Return [X, Y] of the center of cell containing provided text 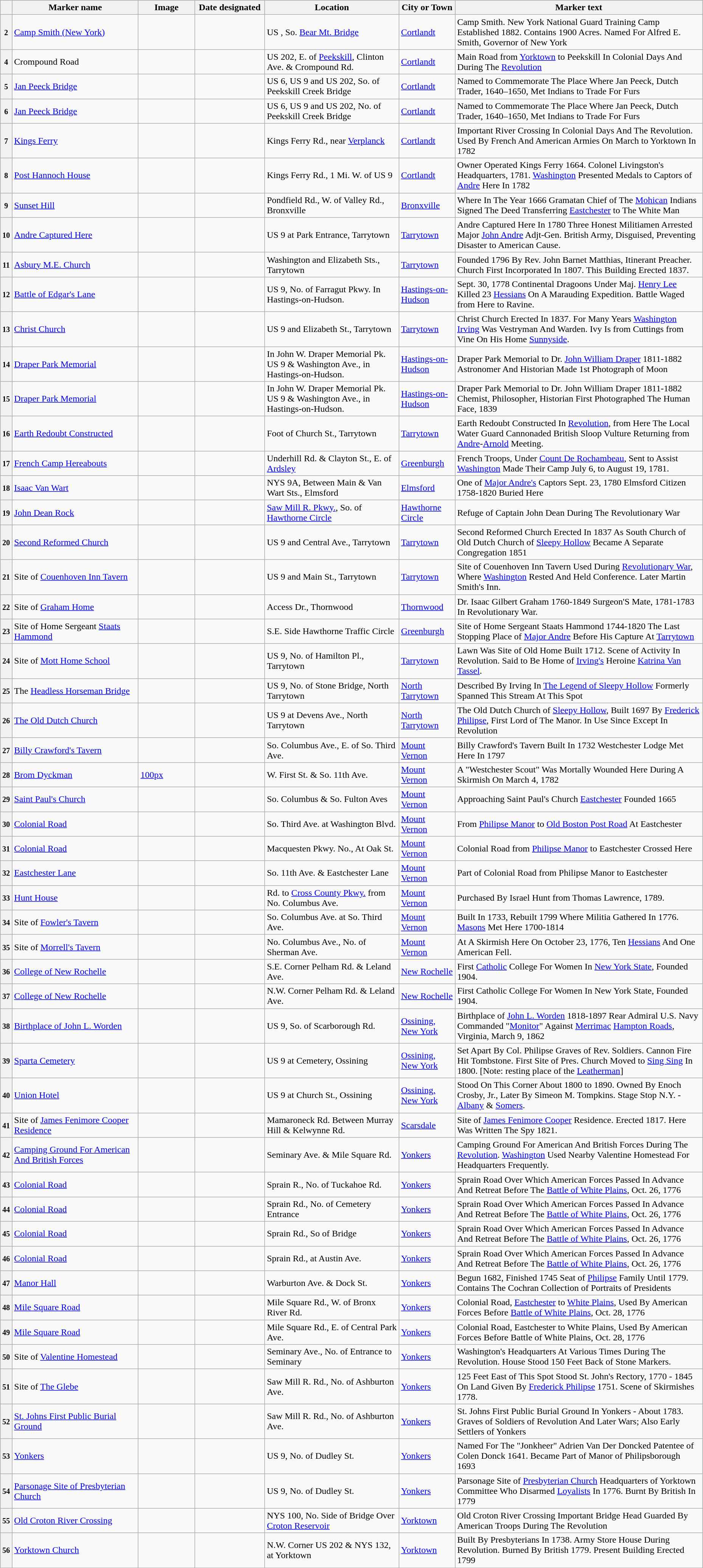
Old Croton River Crossing [75, 1521]
Old Croton River Crossing Important Bridge Head Guarded By American Troops During The Revolution [579, 1521]
50 [6, 1357]
Site of Graham Home [75, 606]
19 [6, 513]
Dr. Isaac Gilbert Graham 1760-1849 Surgeon'S Mate, 1781-1783 In Revolutionary War. [579, 606]
US 6, US 9 and US 202, So. of Peekskill Creek Bridge [332, 86]
24 [6, 661]
Site of Fowler's Tavern [75, 923]
W. First St. & So. 11th Ave. [332, 774]
St. Johns First Public Burial Ground In Yonkers - About 1783. Graves of Soldiers of Revolution And Later Wars; Also Early Settlers of Yonkers [579, 1421]
Lawn Was Site of Old Home Built 1712. Scene of Activity In Revolution. Said to Be Home of Irving's Heroine Katrina Van Tassel. [579, 661]
17 [6, 464]
John Dean Rock [75, 513]
Brom Dyckman [75, 774]
US 9 at Church St., Ossining [332, 1095]
Saint Paul's Church [75, 799]
51 [6, 1387]
Seminary Ave., No. of Entrance to Seminary [332, 1357]
US 9 and Central Ave., Tarrytown [332, 542]
Refuge of Captain John Dean During The Revolutionary War [579, 513]
33 [6, 898]
Post Hannoch House [75, 175]
Site of Couenhoven Inn Tavern [75, 577]
52 [6, 1421]
Second Reformed Church [75, 542]
Purchased By Israel Hunt from Thomas Lawrence, 1789. [579, 898]
47 [6, 1283]
56 [6, 1550]
39 [6, 1061]
Sprain R., No. of Tuckahoe Rd. [332, 1184]
Date designated [230, 8]
100px [166, 774]
125 Feet East of This Spot Stood St. John's Rectory, 1770 - 1845 On Land Given By Frederick Philipse 1751. Scene of Skirmishes 1778. [579, 1387]
26 [6, 720]
Yorktown Church [75, 1550]
French Camp Hereabouts [75, 464]
Site of James Fenimore Cooper Residence [75, 1125]
Earth Redoubt Constructed [75, 434]
36 [6, 972]
Site of Mott Home School [75, 661]
US 9, No. of Farragut Pkwy. In Hastings-on-Hudson. [332, 294]
Foot of Church St., Tarrytown [332, 434]
42 [6, 1155]
20 [6, 542]
Where In The Year 1666 Gramatan Chief of The Mohican Indians Signed The Deed Transferring Eastchester to The White Man [579, 205]
35 [6, 947]
Manor Hall [75, 1283]
Warburton Ave. & Dock St. [332, 1283]
Site of Home Sergeant Staats Hammond [75, 631]
Marker name [75, 8]
Birthplace of John L. Worden [75, 1026]
11 [6, 265]
12 [6, 294]
French Troops, Under Count De Rochambeau, Sent to Assist Washington Made Their Camp July 6, to August 19, 1781. [579, 464]
Saw Mill R. Pkwy., So. of Hawthorne Circle [332, 513]
Part of Colonial Road from Philipse Manor to Eastchester [579, 873]
Billy Crawford's Tavern [75, 750]
Access Dr., Thornwood [332, 606]
US 9, No. of Hamilton Pl., Tarrytown [332, 661]
US 9 at Park Entrance, Tarrytown [332, 235]
Hunt House [75, 898]
N.W. Corner Pelham Rd. & Leland Ave. [332, 996]
Macquesten Pkwy. No., At Oak St. [332, 848]
Owner Operated Kings Ferry 1664. Colonel Livingston's Headquarters, 1781. Washington Presented Medals to Captors of Andre Here In 1782 [579, 175]
Important River Crossing In Colonial Days And The Revolution. Used By French And American Armies On March to Yorktown In 1782 [579, 141]
Birthplace of John L. Worden 1818-1897 Rear Admiral U.S. Navy Commanded "Monitor" Against Merrimac Hampton Roads, Virginia, March 9, 1862 [579, 1026]
37 [6, 996]
Earth Redoubt Constructed In Revolution, from Here The Local Water Guard Cannonaded British Sloop Vulture Returning from Andre-Arnold Meeting. [579, 434]
44 [6, 1209]
7 [6, 141]
Camping Ground For American And British Forces [75, 1155]
NYS 9A, Between Main & Van Wart Sts., Elmsford [332, 488]
Colonial Road from Philipse Manor to Eastchester Crossed Here [579, 848]
45 [6, 1233]
Washington's Headquarters At Various Times During The Revolution. House Stood 150 Feet Back of Stone Markers. [579, 1357]
US 9, No. of Stone Bridge, North Tarrytown [332, 690]
Sprain Rd., at Austin Ave. [332, 1258]
S.E. Corner Pelham Rd. & Leland Ave. [332, 972]
Camping Ground For American And British Forces During The Revolution. Washington Used Nearby Valentine Homestead For Headquarters Frequently. [579, 1155]
32 [6, 873]
N.W. Corner US 202 & NYS 132, at Yorktown [332, 1550]
Sunset Hill [75, 205]
Founded 1796 By Rev. John Barnet Matthias, Itinerant Preacher. Church First Incorporated In 1807. This Building Erected 1837. [579, 265]
US 6, US 9 and US 202, No. of Peekskill Creek Bridge [332, 111]
Scarsdale [427, 1125]
Hawthorne Circle [427, 513]
From Philipse Manor to Old Boston Post Road At Eastchester [579, 824]
Stood On This Corner About 1800 to 1890. Owned By Enoch Crosby, Jr., Later By Simeon M. Tompkins. Stage Stop N.Y. - Albany & Somers. [579, 1095]
US 9 and Main St., Tarrytown [332, 577]
Site of Home Sergeant Staats Hammond 1744-1820 The Last Stopping Place of Major Andre Before His Capture At Tarrytown [579, 631]
US 9, So. of Scarborough Rd. [332, 1026]
So. Third Ave. at Washington Blvd. [332, 824]
46 [6, 1258]
Underhill Rd. & Clayton St., E. of Ardsley [332, 464]
Mile Square Rd., W. of Bronx River Rd. [332, 1307]
St. Johns First Public Burial Ground [75, 1421]
Location [332, 8]
Second Reformed Church Erected In 1837 As South Church of Old Dutch Church of Sleepy Hollow Became A Separate Congregation 1851 [579, 542]
8 [6, 175]
The Headless Horseman Bridge [75, 690]
49 [6, 1332]
Begun 1682, Finished 1745 Seat of Philipse Family Until 1779. Contains The Cochran Collection of Portraits of Presidents [579, 1283]
Built In 1733, Rebuilt 1799 Where Militia Gathered In 1776. Masons Met Here 1700-1814 [579, 923]
Eastchester Lane [75, 873]
18 [6, 488]
Camp Smith. New York National Guard Training Camp Established 1882. Contains 1900 Acres. Named For Alfred E. Smith, Governor of New York [579, 32]
Draper Park Memorial to Dr. John William Draper 1811-1882 Chemist, Philosopher, Historian First Photographed The Human Face, 1839 [579, 399]
5 [6, 86]
So. Columbus & So. Fulton Aves [332, 799]
Camp Smith (New York) [75, 32]
9 [6, 205]
Sprain Rd., No. of Cemetery Entrance [332, 1209]
So. Columbus Ave. at So. Third Ave. [332, 923]
Named For The "Jonkheer" Adrien Van Der Doncked Patentee of Colen Donck 1641. Became Part of Manor of Philipsborough 1693 [579, 1456]
48 [6, 1307]
13 [6, 329]
No. Columbus Ave., No. of Sherman Ave. [332, 947]
53 [6, 1456]
One of Major Andre's Captors Sept. 23, 1780 Elmsford Citizen 1758-1820 Buried Here [579, 488]
Rd. to Cross County Pkwy. from No. Columbus Ave. [332, 898]
Site of Valentine Homestead [75, 1357]
43 [6, 1184]
The Old Dutch Church [75, 720]
Washington and Elizabeth Sts., Tarrytown [332, 265]
A "Westchester Scout" Was Mortally Wounded Here During A Skirmish On March 4, 1782 [579, 774]
Marker text [579, 8]
So. 11th Ave. & Eastchester Lane [332, 873]
S.E. Side Hawthorne Traffic Circle [332, 631]
Main Road from Yorktown to Peekskill In Colonial Days And During The Revolution [579, 62]
Sept. 30, 1778 Continental Dragoons Under Maj. Henry Lee Killed 23 Hessians On A Marauding Expedition. Battle Waged from Here to Ravine. [579, 294]
55 [6, 1521]
Approaching Saint Paul's Church Eastchester Founded 1665 [579, 799]
21 [6, 577]
Billy Crawford's Tavern Built In 1732 Westchester Lodge Met Here In 1797 [579, 750]
Site of The Glebe [75, 1387]
At A Skirmish Here On October 23, 1776, Ten Hessians And One American Fell. [579, 947]
Built By Presbyterians In 1738. Army Store House During Revolution. Burned By British 1779. Present Building Erected 1799 [579, 1550]
Kings Ferry Rd., near Verplanck [332, 141]
30 [6, 824]
Kings Ferry Rd., 1 Mi. W. of US 9 [332, 175]
38 [6, 1026]
10 [6, 235]
Seminary Ave. & Mile Square Rd. [332, 1155]
Battle of Edgar's Lane [75, 294]
Site of James Fenimore Cooper Residence. Erected 1817. Here Was Written The Spy 1821. [579, 1125]
29 [6, 799]
25 [6, 690]
Draper Park Memorial to Dr. John William Draper 1811-1882 Astronomer And Historian Made 1st Photograph of Moon [579, 364]
31 [6, 848]
Described By Irving In The Legend of Sleepy Hollow Formerly Spanned This Stream At This Spot [579, 690]
Asbury M.E. Church [75, 265]
Parsonage Site of Presbyterian Church Headquarters of Yorktown Committee Who Disarmed Loyalists In 1776. Burnt By British In 1779 [579, 1491]
Sprain Rd., So of Bridge [332, 1233]
Site of Morrell's Tavern [75, 947]
US 9 at Cemetery, Ossining [332, 1061]
54 [6, 1491]
15 [6, 399]
City or Town [427, 8]
4 [6, 62]
Union Hotel [75, 1095]
23 [6, 631]
US 9 and Elizabeth St., Tarrytown [332, 329]
The Old Dutch Church of Sleepy Hollow, Built 1697 By Frederick Philipse, First Lord of The Manor. In Use Since Except In Revolution [579, 720]
Christ Church Erected In 1837. For Many Years Washington Irving Was Vestryman And Warden. Ivy Is from Cuttings from Vine On His Home Sunnyside. [579, 329]
Parsonage Site of Presbyterian Church [75, 1491]
Elmsford [427, 488]
Sparta Cemetery [75, 1061]
16 [6, 434]
Andre Captured Here [75, 235]
Isaac Van Wart [75, 488]
27 [6, 750]
14 [6, 364]
Site of Couenhoven Inn Tavern Used During Revolutionary War, Where Washington Rested And Held Conference. Later Martin Smith's Inn. [579, 577]
Crompound Road [75, 62]
6 [6, 111]
41 [6, 1125]
Bronxville [427, 205]
Image [166, 8]
28 [6, 774]
US 202, E. of Peekskill, Clinton Ave. & Crompound Rd. [332, 62]
US 9 at Devens Ave., North Tarrytown [332, 720]
US , So. Bear Mt. Bridge [332, 32]
2 [6, 32]
Pondfield Rd., W. of Valley Rd., Bronxville [332, 205]
Mamaroneck Rd. Between Murray Hill & Kelwynne Rd. [332, 1125]
Kings Ferry [75, 141]
40 [6, 1095]
Mile Square Rd., E. of Central Park Ave. [332, 1332]
So. Columbus Ave., E. of So. Third Ave. [332, 750]
NYS 100, No. Side of Bridge Over Croton Reservoir [332, 1521]
Christ Church [75, 329]
34 [6, 923]
Thornwood [427, 606]
22 [6, 606]
